Extract the (X, Y) coordinate from the center of the cell holding the provided text.  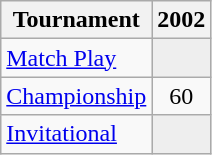
Championship (76, 96)
2002 (182, 20)
60 (182, 96)
Tournament (76, 20)
Invitational (76, 134)
Match Play (76, 58)
